Determine the [X, Y] coordinate at the center of the cell enclosing the given text.  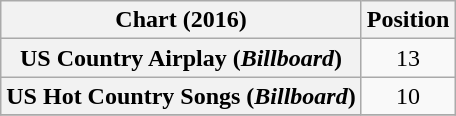
US Hot Country Songs (Billboard) [181, 96]
Position [408, 20]
10 [408, 96]
13 [408, 58]
US Country Airplay (Billboard) [181, 58]
Chart (2016) [181, 20]
